Find where the given text appears and provide that cell's center as (x, y) coordinate. 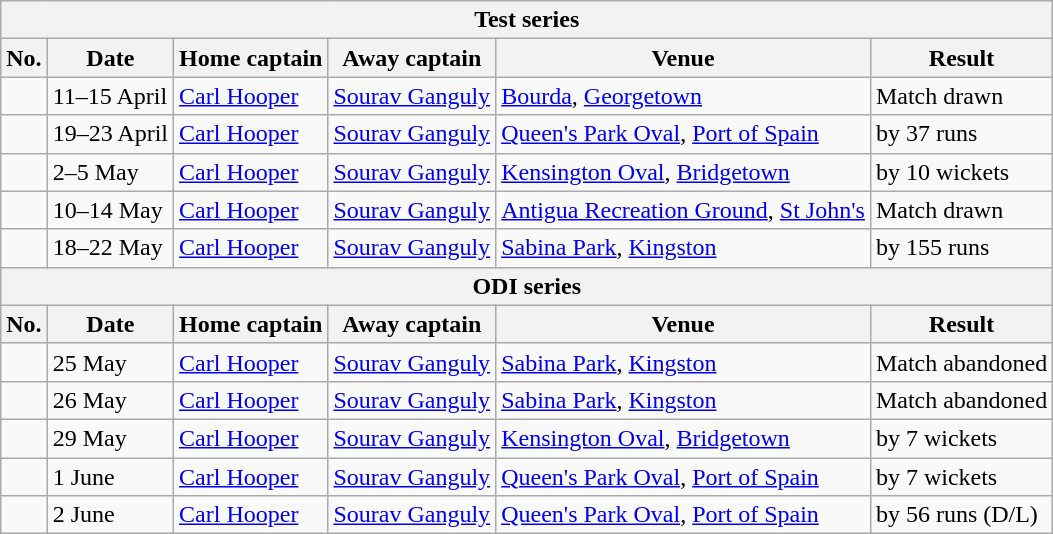
by 155 runs (961, 248)
2 June (110, 515)
Antigua Recreation Ground, St John's (684, 210)
1 June (110, 477)
10–14 May (110, 210)
2–5 May (110, 172)
11–15 April (110, 96)
ODI series (527, 286)
by 56 runs (D/L) (961, 515)
Bourda, Georgetown (684, 96)
Test series (527, 20)
29 May (110, 438)
by 10 wickets (961, 172)
19–23 April (110, 134)
by 37 runs (961, 134)
18–22 May (110, 248)
25 May (110, 362)
26 May (110, 400)
